Determine the (x, y) coordinate at the center of the cell enclosing the given text.  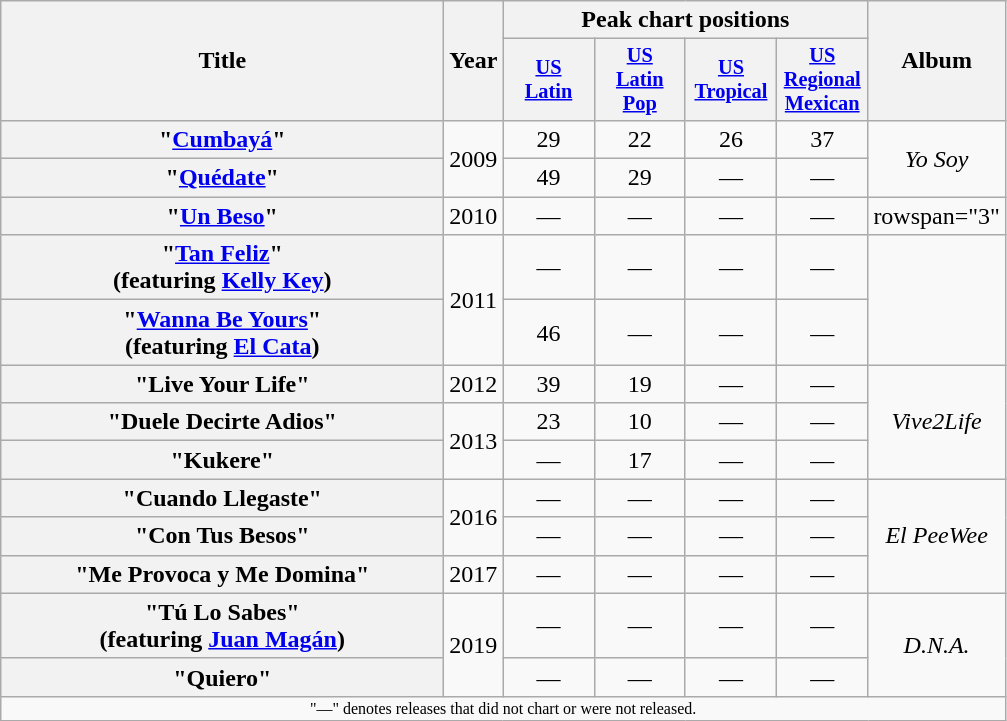
Year (474, 61)
USRegionalMexican (822, 80)
"Cumbayá" (222, 139)
"Me Provoca y Me Domina" (222, 574)
2019 (474, 644)
"Kukere" (222, 460)
2012 (474, 384)
2016 (474, 517)
"Un Beso" (222, 216)
USLatin (548, 80)
"Quédate" (222, 178)
"Con Tus Besos" (222, 536)
10 (640, 422)
"Wanna Be Yours"(featuring El Cata) (222, 332)
37 (822, 139)
26 (730, 139)
2009 (474, 158)
Vive2Life (937, 422)
2010 (474, 216)
39 (548, 384)
rowspan="3" (937, 216)
17 (640, 460)
2013 (474, 441)
"Live Your Life" (222, 384)
"—" denotes releases that did not chart or were not released. (504, 708)
USLatin Pop (640, 80)
USTropical (730, 80)
El PeeWee (937, 536)
"Quiero" (222, 677)
Album (937, 61)
2011 (474, 300)
23 (548, 422)
Title (222, 61)
46 (548, 332)
2017 (474, 574)
19 (640, 384)
22 (640, 139)
"Tú Lo Sabes"(featuring Juan Magán) (222, 626)
"Cuando Llegaste" (222, 498)
Yo Soy (937, 158)
49 (548, 178)
"Duele Decirte Adios" (222, 422)
"Tan Feliz"(featuring Kelly Key) (222, 268)
Peak chart positions (686, 20)
D.N.A. (937, 644)
